Detect which cell encompasses the target text, then output its (X, Y) center coordinate. 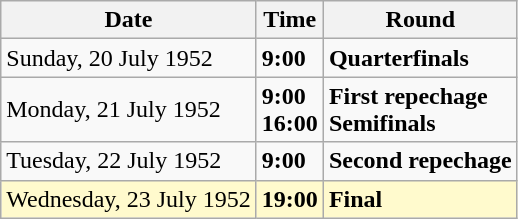
Round (420, 20)
First repechageSemifinals (420, 110)
Quarterfinals (420, 58)
Wednesday, 23 July 1952 (129, 199)
Date (129, 20)
Time (290, 20)
Tuesday, 22 July 1952 (129, 161)
Final (420, 199)
Second repechage (420, 161)
Sunday, 20 July 1952 (129, 58)
Monday, 21 July 1952 (129, 110)
19:00 (290, 199)
9:0016:00 (290, 110)
